For the text-containing cell, return its midpoint in (x, y) coordinate format. 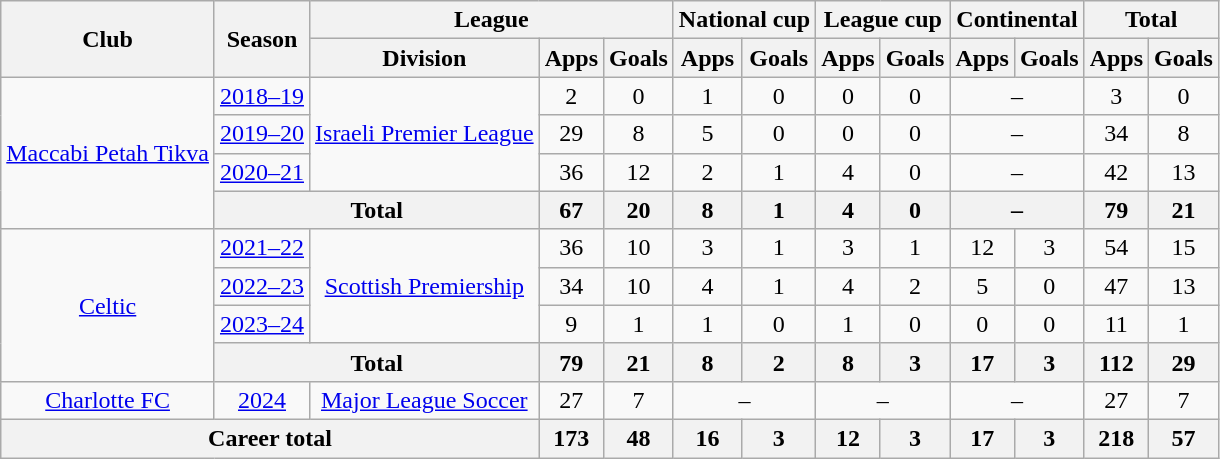
218 (1116, 438)
League cup (883, 20)
67 (571, 210)
2023–24 (262, 324)
Season (262, 39)
Celtic (108, 305)
48 (639, 438)
Scottish Premiership (425, 286)
Club (108, 39)
112 (1116, 362)
173 (571, 438)
47 (1116, 286)
League (492, 20)
Israeli Premier League (425, 134)
2019–20 (262, 134)
Charlotte FC (108, 400)
Division (425, 58)
Continental (1017, 20)
National cup (744, 20)
11 (1116, 324)
2018–19 (262, 96)
2024 (262, 400)
54 (1116, 248)
57 (1184, 438)
9 (571, 324)
16 (707, 438)
2020–21 (262, 172)
15 (1184, 248)
42 (1116, 172)
2022–23 (262, 286)
20 (639, 210)
Career total (270, 438)
2021–22 (262, 248)
Major League Soccer (425, 400)
Maccabi Petah Tikva (108, 153)
